Detect which cell encompasses the target text, then output its (X, Y) center coordinate. 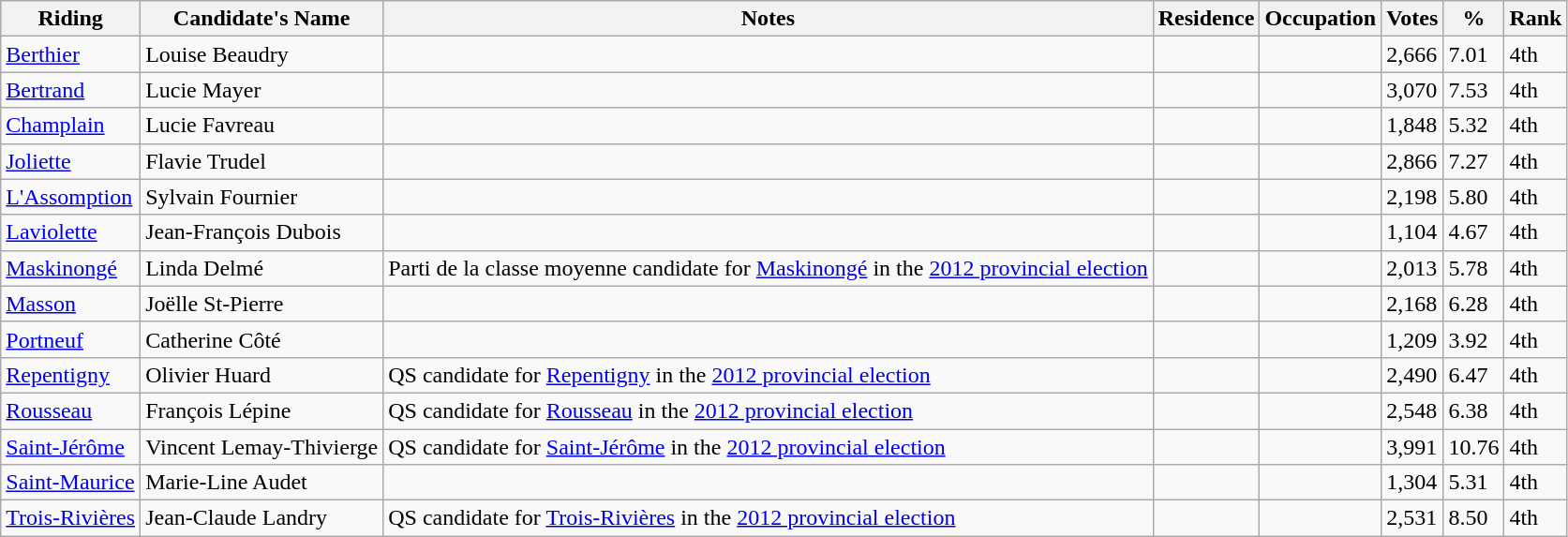
QS candidate for Repentigny in the 2012 provincial election (769, 375)
Masson (71, 304)
Bertrand (71, 90)
5.80 (1473, 197)
Joëlle St-Pierre (262, 304)
1,848 (1412, 126)
Sylvain Fournier (262, 197)
Lucie Mayer (262, 90)
3.92 (1473, 339)
10.76 (1473, 447)
Catherine Côté (262, 339)
2,548 (1412, 410)
Notes (769, 19)
5.32 (1473, 126)
6.47 (1473, 375)
Portneuf (71, 339)
François Lépine (262, 410)
Marie-Line Audet (262, 483)
6.28 (1473, 304)
7.53 (1473, 90)
2,666 (1412, 54)
Maskinongé (71, 268)
Occupation (1321, 19)
5.78 (1473, 268)
2,490 (1412, 375)
2,531 (1412, 518)
Flavie Trudel (262, 161)
Saint-Jérôme (71, 447)
8.50 (1473, 518)
Rank (1535, 19)
% (1473, 19)
Louise Beaudry (262, 54)
2,198 (1412, 197)
2,168 (1412, 304)
QS candidate for Saint-Jérôme in the 2012 provincial election (769, 447)
3,070 (1412, 90)
Riding (71, 19)
Olivier Huard (262, 375)
Rousseau (71, 410)
Jean-François Dubois (262, 232)
7.27 (1473, 161)
4.67 (1473, 232)
Laviolette (71, 232)
L'Assomption (71, 197)
Berthier (71, 54)
Joliette (71, 161)
Repentigny (71, 375)
Champlain (71, 126)
Parti de la classe moyenne candidate for Maskinongé in the 2012 provincial election (769, 268)
6.38 (1473, 410)
QS candidate for Trois-Rivières in the 2012 provincial election (769, 518)
QS candidate for Rousseau in the 2012 provincial election (769, 410)
Vincent Lemay-Thivierge (262, 447)
2,013 (1412, 268)
Saint-Maurice (71, 483)
Residence (1206, 19)
5.31 (1473, 483)
Jean-Claude Landry (262, 518)
3,991 (1412, 447)
2,866 (1412, 161)
Candidate's Name (262, 19)
Trois-Rivières (71, 518)
1,209 (1412, 339)
1,304 (1412, 483)
7.01 (1473, 54)
1,104 (1412, 232)
Lucie Favreau (262, 126)
Linda Delmé (262, 268)
Votes (1412, 19)
